Return (X, Y) of the center of cell containing provided text 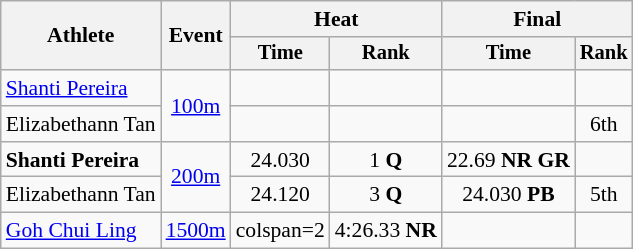
6th (604, 124)
Goh Chui Ling (81, 231)
1 Q (386, 160)
4:26.33 NR (386, 231)
Event (196, 36)
Athlete (81, 36)
100m (196, 106)
24.120 (280, 195)
22.69 NR GR (508, 160)
24.030 PB (508, 195)
Heat (336, 19)
24.030 (280, 160)
3 Q (386, 195)
1500m (196, 231)
5th (604, 195)
colspan=2 (280, 231)
200m (196, 178)
Final (538, 19)
